Identify which cell holds the provided text, then report its [x, y] central coordinate. 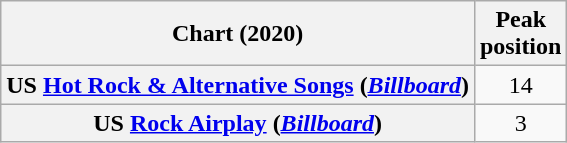
US Rock Airplay (Billboard) [238, 123]
Chart (2020) [238, 34]
US Hot Rock & Alternative Songs (Billboard) [238, 85]
14 [520, 85]
Peakposition [520, 34]
3 [520, 123]
